Determine the (x, y) coordinate at the center of the cell enclosing the given text.  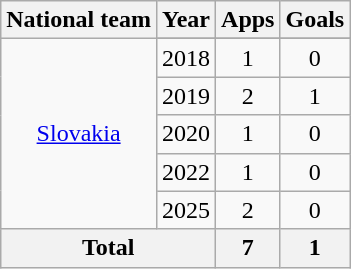
2025 (186, 210)
Total (108, 248)
Apps (248, 20)
Year (186, 20)
National team (79, 20)
2022 (186, 172)
2020 (186, 134)
2018 (186, 58)
Slovakia (79, 134)
7 (248, 248)
2019 (186, 96)
Goals (315, 20)
